For the text-containing cell, return its midpoint in [x, y] coordinate format. 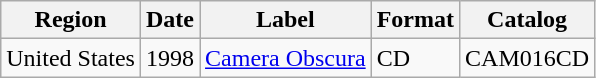
CAM016CD [528, 58]
Catalog [528, 20]
United States [71, 58]
Format [415, 20]
Label [286, 20]
CD [415, 58]
1998 [170, 58]
Camera Obscura [286, 58]
Date [170, 20]
Region [71, 20]
